Provide the [X, Y] coordinate of the cell's center where the given text is located.  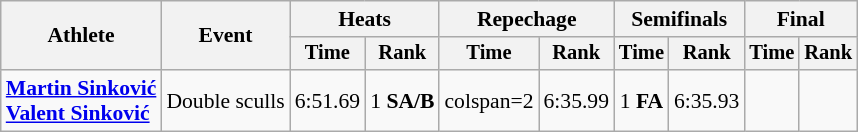
colspan=2 [488, 100]
1 FA [642, 100]
Final [800, 19]
6:35.99 [576, 100]
Repechage [526, 19]
Event [225, 36]
Athlete [82, 36]
6:35.93 [706, 100]
Double sculls [225, 100]
1 SA/B [402, 100]
Semifinals [679, 19]
6:51.69 [328, 100]
Martin SinkovićValent Sinković [82, 100]
Heats [365, 19]
